Detect which cell encompasses the target text, then output its (X, Y) center coordinate. 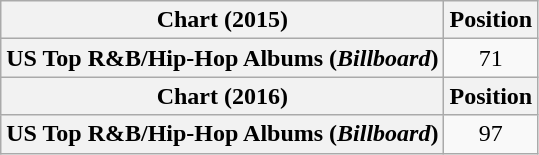
Chart (2015) (222, 20)
97 (491, 134)
Chart (2016) (222, 96)
71 (491, 58)
